Scan for the cell matching the given text and deliver its [X, Y] coordinate at center. 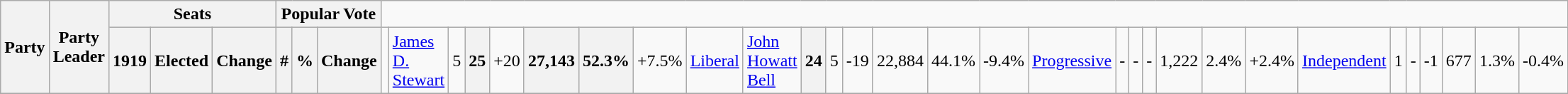
Party [25, 47]
+2.4% [1272, 61]
52.3% [605, 61]
% [305, 61]
Elected [181, 61]
James D. Stewart [418, 61]
+7.5% [661, 61]
2.4% [1223, 61]
1 [1398, 61]
-19 [858, 61]
22,884 [900, 61]
+20 [508, 61]
44.1% [953, 61]
Liberal [715, 61]
Popular Vote [328, 14]
1.3% [1497, 61]
John Howatt Bell [772, 61]
27,143 [551, 61]
# [284, 61]
1919 [129, 61]
Independent [1344, 61]
Seats [192, 14]
-0.4% [1542, 61]
677 [1459, 61]
Party Leader [79, 47]
1,222 [1180, 61]
-1 [1430, 61]
Progressive [1072, 61]
-9.4% [1004, 61]
24 [814, 61]
25 [478, 61]
